From the cell containing the given text, extract its center point as (x, y) coordinate. 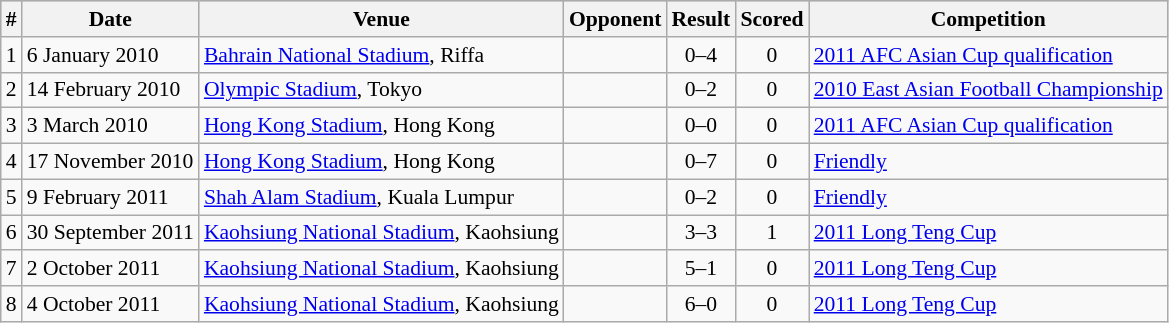
4 October 2011 (110, 304)
2 October 2011 (110, 269)
3–3 (700, 233)
Competition (988, 19)
2 (12, 90)
5–1 (700, 269)
0–4 (700, 55)
6 January 2010 (110, 55)
2010 East Asian Football Championship (988, 90)
9 February 2011 (110, 197)
3 March 2010 (110, 126)
0–0 (700, 126)
Opponent (616, 19)
Result (700, 19)
Venue (382, 19)
Shah Alam Stadium, Kuala Lumpur (382, 197)
Date (110, 19)
6–0 (700, 304)
8 (12, 304)
5 (12, 197)
Scored (772, 19)
0–7 (700, 162)
Bahrain National Stadium, Riffa (382, 55)
4 (12, 162)
7 (12, 269)
30 September 2011 (110, 233)
6 (12, 233)
# (12, 19)
14 February 2010 (110, 90)
Olympic Stadium, Tokyo (382, 90)
17 November 2010 (110, 162)
3 (12, 126)
